Scan for the cell matching the given text and deliver its [X, Y] coordinate at center. 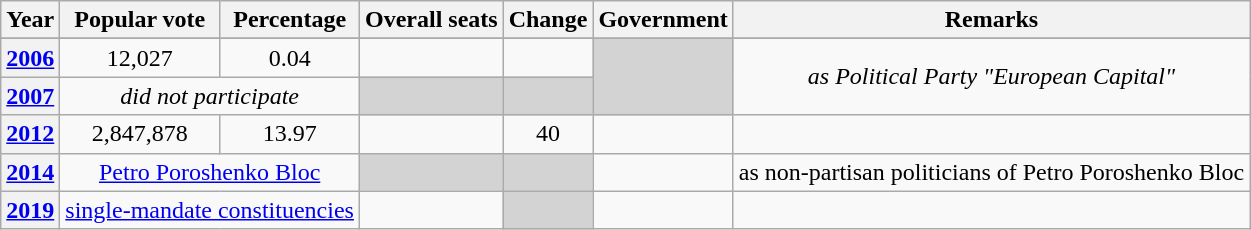
did not participate [210, 96]
Remarks [991, 20]
Change [548, 20]
as non-partisan politicians of Petro Poroshenko Bloc [991, 172]
2,847,878 [140, 134]
Popular vote [140, 20]
2014 [30, 172]
single-mandate constituencies [210, 210]
Percentage [290, 20]
2012 [30, 134]
0.04 [290, 58]
2006 [30, 58]
2019 [30, 210]
13.97 [290, 134]
as Political Party "European Capital" [991, 77]
Overall seats [431, 20]
2007 [30, 96]
40 [548, 134]
Year [30, 20]
12,027 [140, 58]
Government [663, 20]
Petro Poroshenko Bloc [210, 172]
